Detect which cell encompasses the target text, then output its (X, Y) center coordinate. 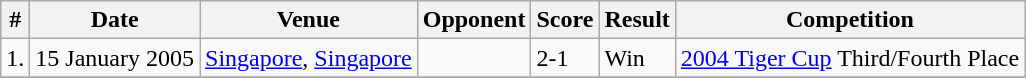
Score (565, 20)
Singapore, Singapore (309, 58)
15 January 2005 (115, 58)
1. (16, 58)
Date (115, 20)
Opponent (474, 20)
# (16, 20)
Competition (850, 20)
Venue (309, 20)
2-1 (565, 58)
Win (637, 58)
Result (637, 20)
2004 Tiger Cup Third/Fourth Place (850, 58)
